For the text-containing cell, return its midpoint in (X, Y) coordinate format. 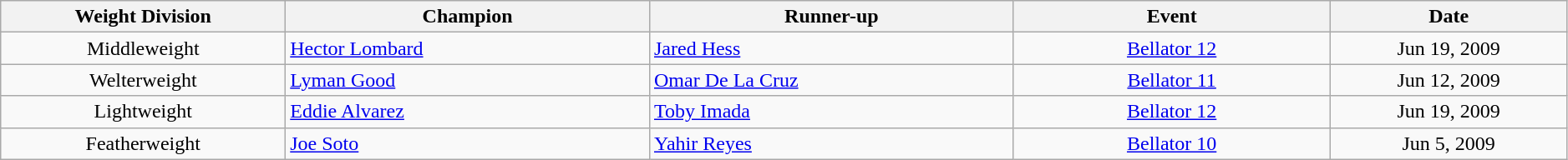
Welterweight (144, 80)
Toby Imada (831, 112)
Yahir Reyes (831, 143)
Featherweight (144, 143)
Champion (468, 17)
Lightweight (144, 112)
Jun 12, 2009 (1449, 80)
Date (1449, 17)
Eddie Alvarez (468, 112)
Runner-up (831, 17)
Bellator 11 (1171, 80)
Weight Division (144, 17)
Lyman Good (468, 80)
Bellator 10 (1171, 143)
Omar De La Cruz (831, 80)
Jared Hess (831, 48)
Hector Lombard (468, 48)
Event (1171, 17)
Jun 5, 2009 (1449, 143)
Middleweight (144, 48)
Joe Soto (468, 143)
